Output the [x, y] coordinate of the center of the cell containing the given text.  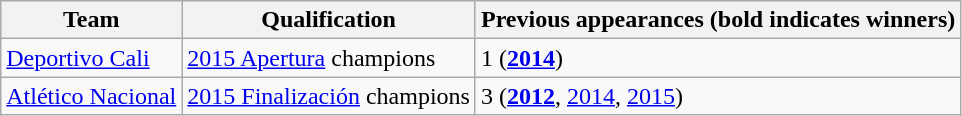
1 (2014) [718, 58]
3 (2012, 2014, 2015) [718, 96]
Atlético Nacional [92, 96]
Qualification [329, 20]
Deportivo Cali [92, 58]
2015 Apertura champions [329, 58]
Team [92, 20]
2015 Finalización champions [329, 96]
Previous appearances (bold indicates winners) [718, 20]
